Return [x, y] of the center of cell containing provided text 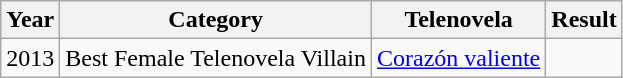
Best Female Telenovela Villain [216, 58]
Category [216, 20]
Telenovela [458, 20]
Corazón valiente [458, 58]
2013 [30, 58]
Year [30, 20]
Result [584, 20]
